Find where the given text appears and provide that cell's center as [X, Y] coordinate. 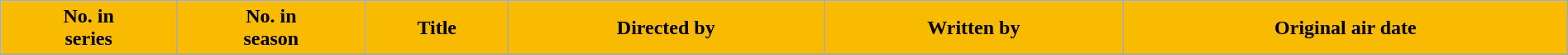
Directed by [666, 28]
Written by [973, 28]
Original air date [1345, 28]
Title [437, 28]
No. inseries [89, 28]
No. inseason [271, 28]
